Provide the [X, Y] coordinate of the cell's center where the given text is located.  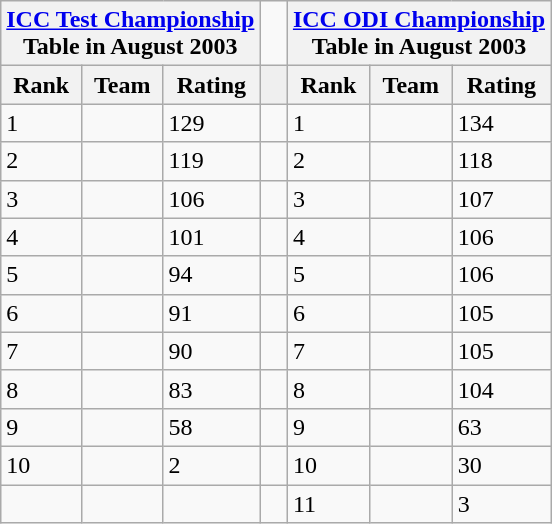
ICC Test ChampionshipTable in August 2003 [130, 34]
134 [501, 123]
94 [212, 275]
30 [501, 465]
ICC ODI ChampionshipTable in August 2003 [418, 34]
107 [501, 199]
91 [212, 313]
129 [212, 123]
101 [212, 237]
90 [212, 351]
119 [212, 161]
104 [501, 389]
63 [501, 427]
118 [501, 161]
11 [328, 503]
58 [212, 427]
83 [212, 389]
